Return [x, y] of the center of cell containing provided text 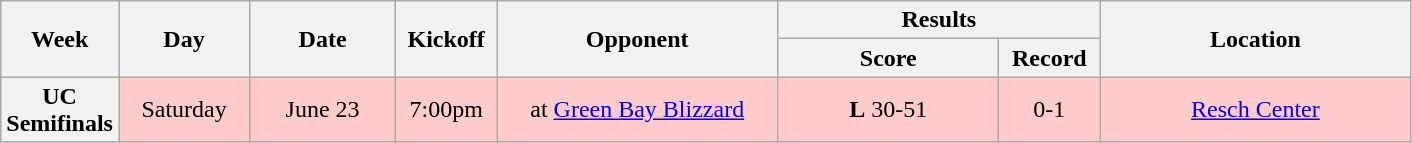
Results [939, 20]
at Green Bay Blizzard [638, 110]
7:00pm [446, 110]
Week [60, 39]
Kickoff [446, 39]
Resch Center [1256, 110]
L 30-51 [888, 110]
Day [184, 39]
Opponent [638, 39]
Location [1256, 39]
Record [1050, 58]
0-1 [1050, 110]
Score [888, 58]
Saturday [184, 110]
June 23 [323, 110]
Date [323, 39]
UC Semifinals [60, 110]
